Extract the [X, Y] coordinate from the center of the cell holding the provided text.  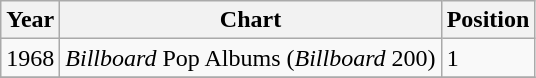
Position [488, 20]
Chart [250, 20]
Billboard Pop Albums (Billboard 200) [250, 58]
Year [30, 20]
1 [488, 58]
1968 [30, 58]
